Return the (X, Y) coordinate for the center point of the cell that contains the specified text.  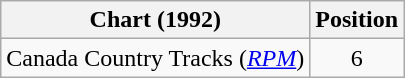
Canada Country Tracks (RPM) (156, 58)
Position (357, 20)
Chart (1992) (156, 20)
6 (357, 58)
